Locate the cell with the specified text and output its [X, Y] center coordinate. 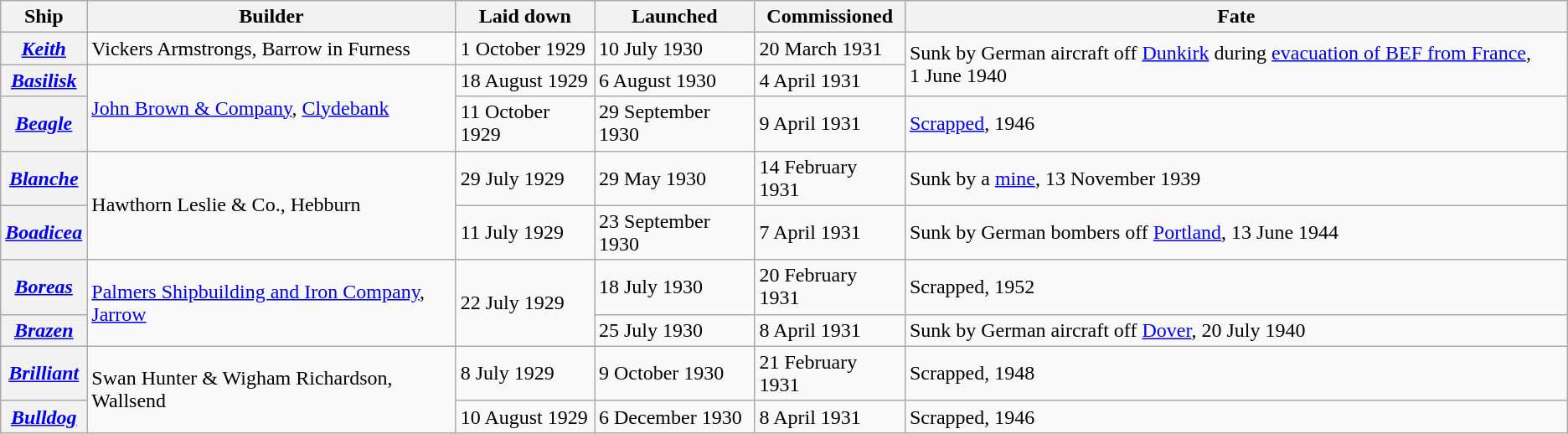
11 July 1929 [524, 233]
Commissioned [829, 17]
Scrapped, 1948 [1236, 374]
Boadicea [44, 233]
Vickers Armstrongs, Barrow in Furness [271, 49]
Scrapped, 1952 [1236, 287]
Basilisk [44, 80]
20 February 1931 [829, 287]
18 July 1930 [675, 287]
Sunk by German bombers off Portland, 13 June 1944 [1236, 233]
Fate [1236, 17]
Sunk by a mine, 13 November 1939 [1236, 178]
Keith [44, 49]
10 July 1930 [675, 49]
21 February 1931 [829, 374]
Builder [271, 17]
29 September 1930 [675, 124]
Launched [675, 17]
22 July 1929 [524, 303]
Swan Hunter & Wigham Richardson, Wallsend [271, 389]
1 October 1929 [524, 49]
14 February 1931 [829, 178]
Palmers Shipbuilding and Iron Company, Jarrow [271, 303]
Ship [44, 17]
7 April 1931 [829, 233]
6 December 1930 [675, 416]
9 April 1931 [829, 124]
29 July 1929 [524, 178]
Brilliant [44, 374]
Sunk by German aircraft off Dover, 20 July 1940 [1236, 330]
25 July 1930 [675, 330]
Blanche [44, 178]
Bulldog [44, 416]
Brazen [44, 330]
Sunk by German aircraft off Dunkirk during evacuation of BEF from France, 1 June 1940 [1236, 65]
23 September 1930 [675, 233]
John Brown & Company, Clydebank [271, 107]
Beagle [44, 124]
10 August 1929 [524, 416]
20 March 1931 [829, 49]
Boreas [44, 287]
8 July 1929 [524, 374]
18 August 1929 [524, 80]
4 April 1931 [829, 80]
Laid down [524, 17]
29 May 1930 [675, 178]
6 August 1930 [675, 80]
Hawthorn Leslie & Co., Hebburn [271, 205]
9 October 1930 [675, 374]
11 October 1929 [524, 124]
